Find where the given text appears and provide that cell's center as (X, Y) coordinate. 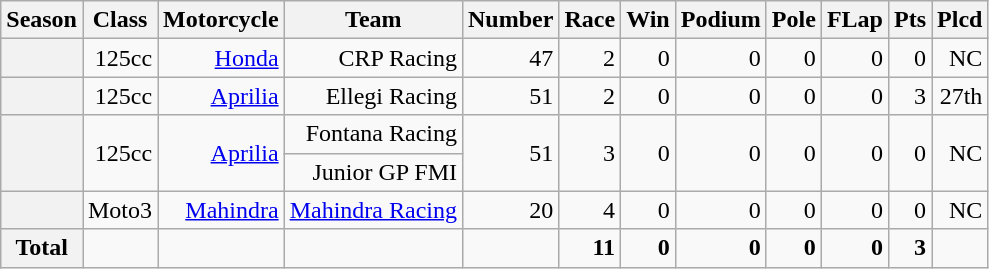
47 (510, 58)
20 (510, 210)
Honda (222, 58)
Podium (720, 20)
Moto3 (120, 210)
FLap (854, 20)
Motorcycle (222, 20)
Race (590, 20)
Pole (794, 20)
Mahindra (222, 210)
Number (510, 20)
Season (42, 20)
Ellegi Racing (373, 96)
27th (960, 96)
Mahindra Racing (373, 210)
11 (590, 248)
Fontana Racing (373, 134)
CRP Racing (373, 58)
Junior GP FMI (373, 172)
Class (120, 20)
4 (590, 210)
Plcd (960, 20)
Total (42, 248)
Pts (910, 20)
Win (648, 20)
Team (373, 20)
